Output the (X, Y) coordinate of the center of the cell containing the given text.  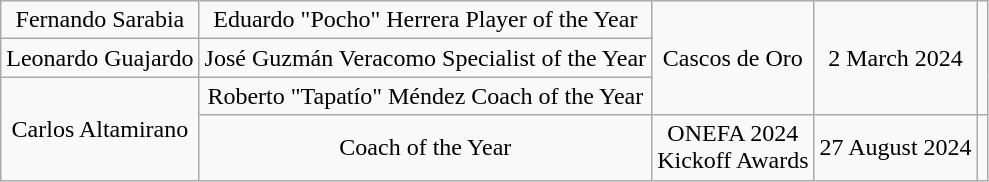
Coach of the Year (426, 148)
Leonardo Guajardo (100, 58)
José Guzmán Veracomo Specialist of the Year (426, 58)
Roberto "Tapatío" Méndez Coach of the Year (426, 96)
ONEFA 2024Kickoff Awards (733, 148)
Fernando Sarabia (100, 20)
Carlos Altamirano (100, 128)
2 March 2024 (896, 58)
27 August 2024 (896, 148)
Eduardo "Pocho" Herrera Player of the Year (426, 20)
Cascos de Oro (733, 58)
